Determine the [X, Y] coordinate at the center of the cell enclosing the given text.  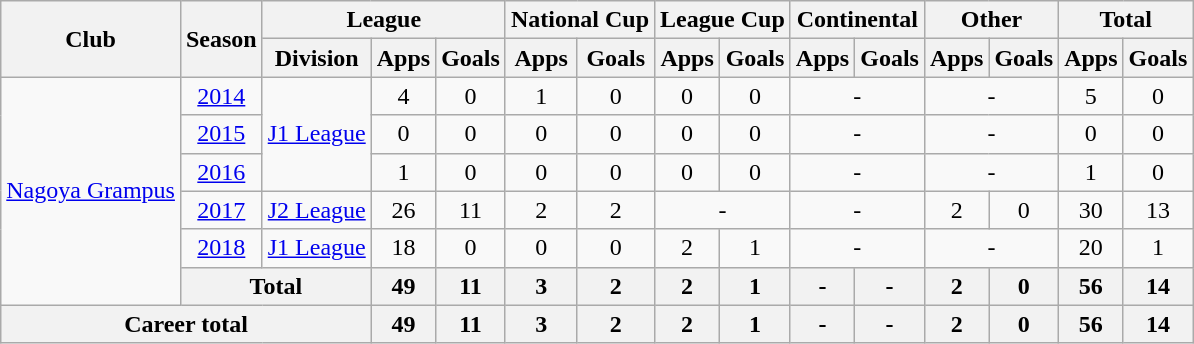
13 [1158, 210]
National Cup [580, 20]
Club [91, 39]
League Cup [723, 20]
2018 [221, 248]
30 [1091, 210]
2014 [221, 96]
Nagoya Grampus [91, 191]
Career total [186, 324]
J2 League [316, 210]
2017 [221, 210]
Continental [857, 20]
5 [1091, 96]
2015 [221, 134]
Other [991, 20]
2016 [221, 172]
4 [403, 96]
League [384, 20]
Division [316, 58]
18 [403, 248]
Season [221, 39]
20 [1091, 248]
26 [403, 210]
